Determine the (X, Y) coordinate at the center of the cell enclosing the given text.  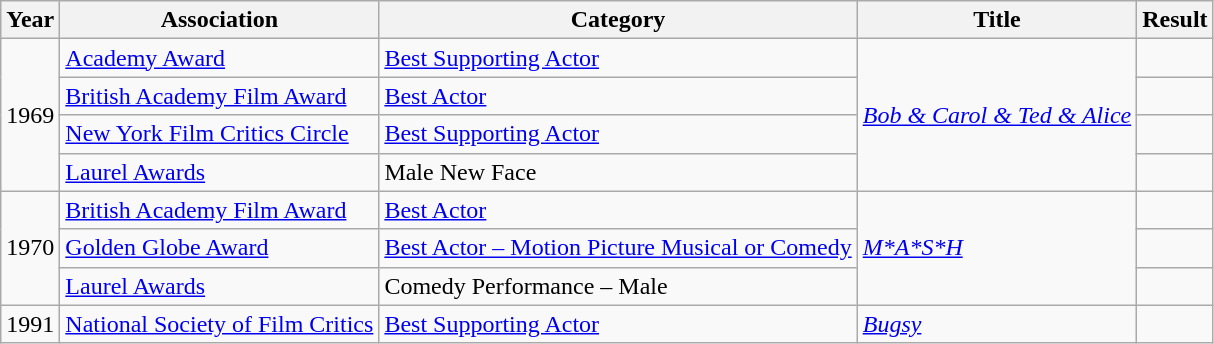
Comedy Performance – Male (618, 286)
1970 (30, 248)
National Society of Film Critics (220, 324)
Association (220, 20)
Male New Face (618, 172)
1991 (30, 324)
Year (30, 20)
Category (618, 20)
Title (997, 20)
Golden Globe Award (220, 248)
Bugsy (997, 324)
Bob & Carol & Ted & Alice (997, 115)
1969 (30, 115)
Result (1175, 20)
M*A*S*H (997, 248)
New York Film Critics Circle (220, 134)
Best Actor – Motion Picture Musical or Comedy (618, 248)
Academy Award (220, 58)
